Identify which cell holds the provided text, then report its [X, Y] central coordinate. 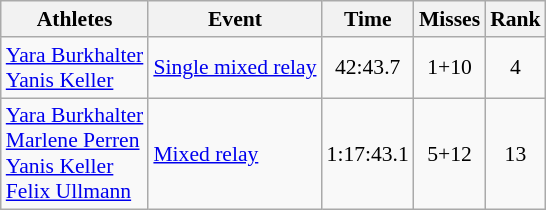
1+10 [450, 68]
42:43.7 [368, 68]
Rank [516, 19]
Single mixed relay [234, 68]
5+12 [450, 154]
4 [516, 68]
Yara BurkhalterMarlene PerrenYanis KellerFelix Ullmann [75, 154]
1:17:43.1 [368, 154]
Athletes [75, 19]
Time [368, 19]
13 [516, 154]
Misses [450, 19]
Event [234, 19]
Yara BurkhalterYanis Keller [75, 68]
Mixed relay [234, 154]
